For the text-containing cell, return its midpoint in (x, y) coordinate format. 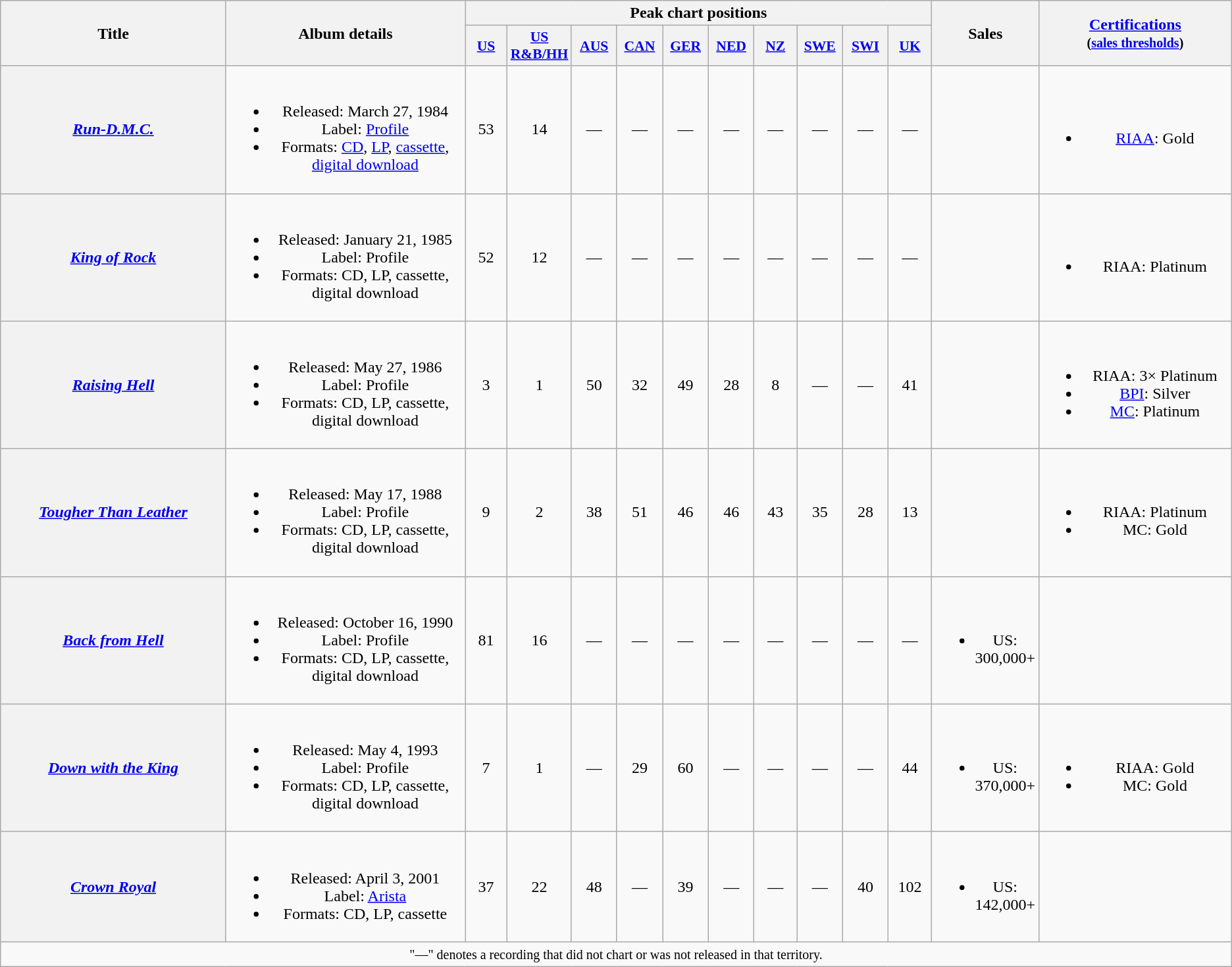
7 (486, 768)
Sales (986, 33)
60 (686, 768)
NED (731, 46)
King of Rock (113, 257)
50 (594, 385)
Released: May 27, 1986Label: ProfileFormats: CD, LP, cassette, digital download (345, 385)
SWI (865, 46)
Released: March 27, 1984Label: ProfileFormats: CD, LP, cassette, digital download (345, 130)
14 (540, 130)
UK (910, 46)
Title (113, 33)
2 (540, 512)
22 (540, 887)
US (486, 46)
Back from Hell (113, 640)
44 (910, 768)
43 (775, 512)
Released: May 17, 1988Label: ProfileFormats: CD, LP, cassette, digital download (345, 512)
RIAA: 3× PlatinumBPI: SilverMC: Platinum (1136, 385)
Crown Royal (113, 887)
Released: October 16, 1990Label: ProfileFormats: CD, LP, cassette, digital download (345, 640)
Released: May 4, 1993Label: ProfileFormats: CD, LP, cassette, digital download (345, 768)
48 (594, 887)
35 (820, 512)
8 (775, 385)
52 (486, 257)
Released: April 3, 2001Label: AristaFormats: CD, LP, cassette (345, 887)
Peak chart positions (698, 13)
38 (594, 512)
41 (910, 385)
9 (486, 512)
US: 370,000+ (986, 768)
3 (486, 385)
Down with the King (113, 768)
81 (486, 640)
RIAA: Gold (1136, 130)
12 (540, 257)
SWE (820, 46)
"—" denotes a recording that did not chart or was not released in that territory. (616, 954)
Raising Hell (113, 385)
AUS (594, 46)
Released: January 21, 1985Label: ProfileFormats: CD, LP, cassette, digital download (345, 257)
16 (540, 640)
Run-D.M.C. (113, 130)
102 (910, 887)
13 (910, 512)
51 (640, 512)
49 (686, 385)
NZ (775, 46)
Album details (345, 33)
Tougher Than Leather (113, 512)
Certifications(sales thresholds) (1136, 33)
53 (486, 130)
29 (640, 768)
GER (686, 46)
RIAA: PlatinumMC: Gold (1136, 512)
32 (640, 385)
39 (686, 887)
USR&B/HH (540, 46)
RIAA: Platinum (1136, 257)
40 (865, 887)
RIAA: GoldMC: Gold (1136, 768)
37 (486, 887)
CAN (640, 46)
US: 142,000+ (986, 887)
US: 300,000+ (986, 640)
